Detect which cell encompasses the target text, then output its [x, y] center coordinate. 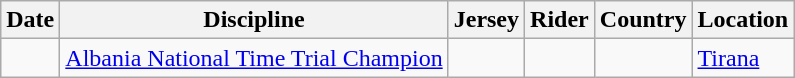
Albania National Time Trial Champion [254, 58]
Tirana [743, 58]
Rider [560, 20]
Date [30, 20]
Discipline [254, 20]
Country [643, 20]
Jersey [486, 20]
Location [743, 20]
